Determine the [X, Y] coordinate at the center of the cell enclosing the given text.  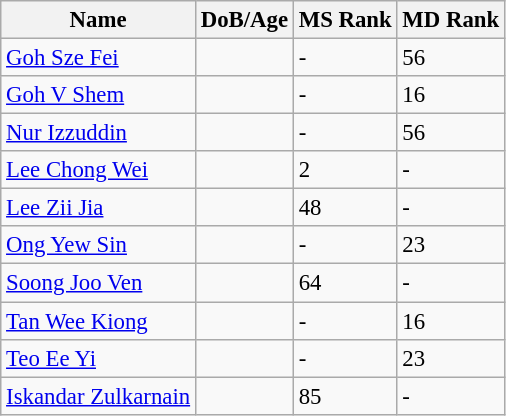
85 [345, 396]
Soong Joo Ven [98, 283]
Lee Zii Jia [98, 208]
Tan Wee Kiong [98, 321]
MS Rank [345, 20]
64 [345, 283]
Nur Izzuddin [98, 133]
Lee Chong Wei [98, 170]
MD Rank [450, 20]
DoB/Age [244, 20]
Iskandar Zulkarnain [98, 396]
2 [345, 170]
Ong Yew Sin [98, 245]
Name [98, 20]
Teo Ee Yi [98, 358]
Goh Sze Fei [98, 58]
48 [345, 208]
Goh V Shem [98, 95]
